Detect which cell encompasses the target text, then output its [X, Y] center coordinate. 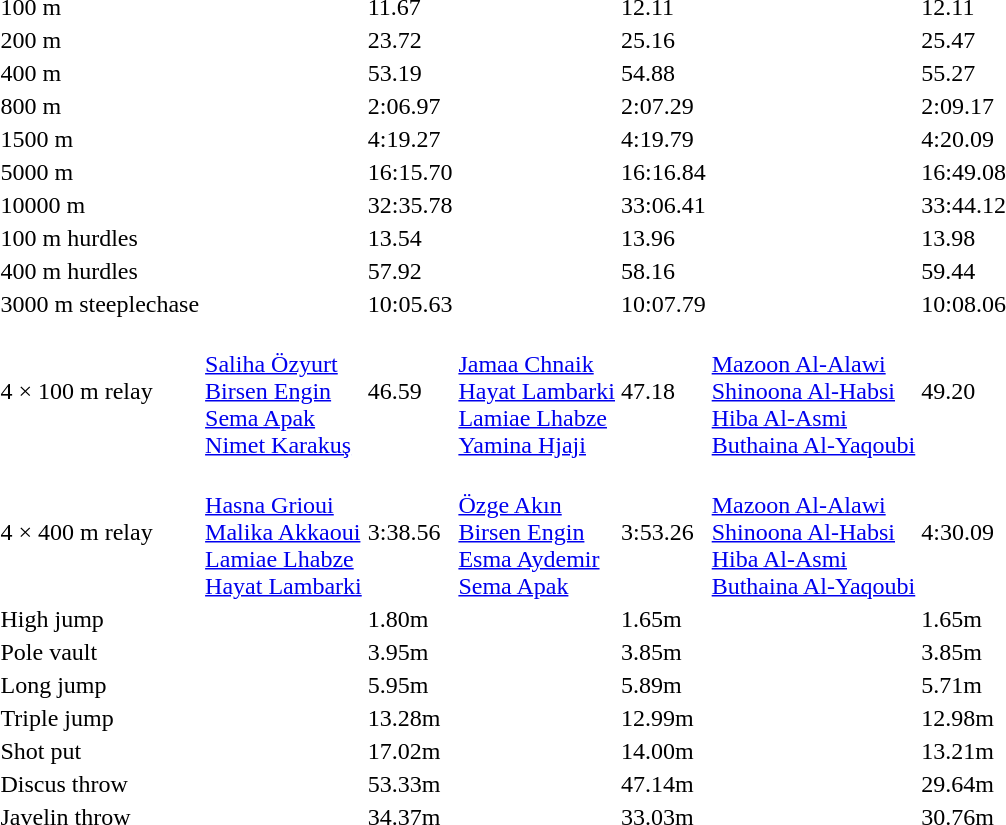
3:38.56 [410, 532]
1.65m [664, 619]
Jamaa ChnaikHayat LambarkiLamiae LhabzeYamina Hjaji [537, 391]
32:35.78 [410, 205]
Saliha ÖzyurtBirsen EnginSema ApakNimet Karakuş [284, 391]
10:05.63 [410, 304]
53.33m [410, 784]
16:16.84 [664, 172]
5.95m [410, 685]
54.88 [664, 73]
13.28m [410, 718]
57.92 [410, 271]
4:19.79 [664, 139]
53.19 [410, 73]
17.02m [410, 751]
47.18 [664, 391]
33:06.41 [664, 205]
4:19.27 [410, 139]
47.14m [664, 784]
16:15.70 [410, 172]
2:07.29 [664, 106]
13.96 [664, 238]
3.95m [410, 652]
10:07.79 [664, 304]
Özge AkınBirsen EnginEsma AydemirSema Apak [537, 532]
23.72 [410, 40]
5.89m [664, 685]
Hasna GriouiMalika AkkaouiLamiae LhabzeHayat Lambarki [284, 532]
12.99m [664, 718]
3.85m [664, 652]
58.16 [664, 271]
14.00m [664, 751]
46.59 [410, 391]
13.54 [410, 238]
1.80m [410, 619]
25.16 [664, 40]
2:06.97 [410, 106]
3:53.26 [664, 532]
